Detect which cell encompasses the target text, then output its (X, Y) center coordinate. 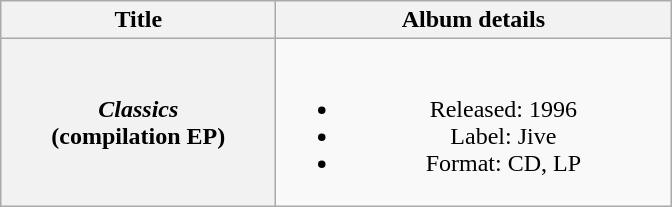
Released: 1996Label: JiveFormat: CD, LP (474, 122)
Album details (474, 20)
Title (138, 20)
Classics(compilation EP) (138, 122)
